Output the [x, y] coordinate of the center of the cell containing the given text.  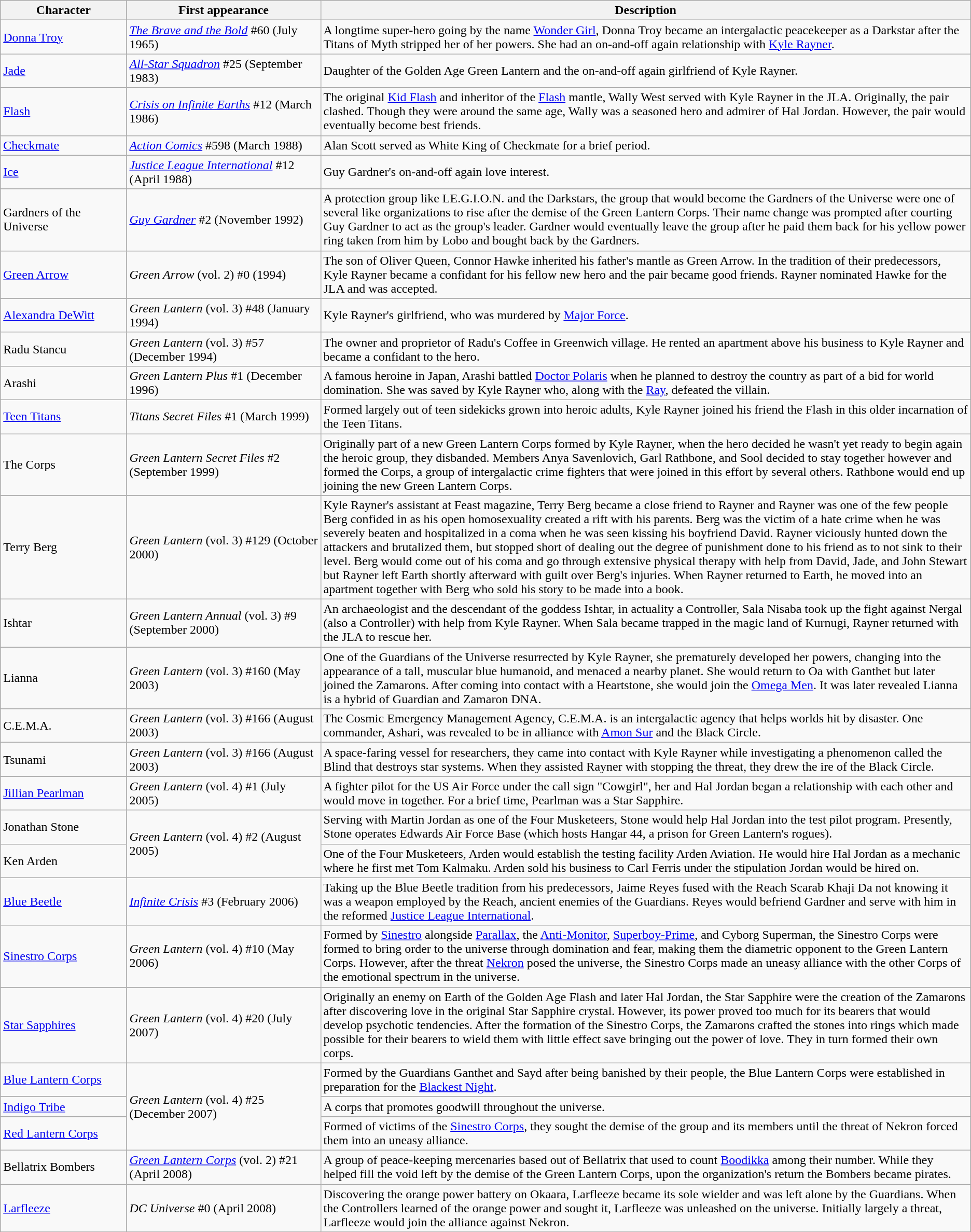
Green Lantern Corps (vol. 2) #21 (April 2008) [224, 1167]
Jillian Pearlman [63, 793]
Guy Gardner's on-and-off again love interest. [645, 172]
Red Lantern Corps [63, 1133]
Green Lantern (vol. 3) #48 (January 1994) [224, 316]
Jade [63, 71]
Indigo Tribe [63, 1106]
The Corps [63, 465]
Jonathan Stone [63, 827]
Infinite Crisis #3 (February 2006) [224, 901]
Teen Titans [63, 416]
Green Lantern (vol. 3) #129 (October 2000) [224, 547]
Tsunami [63, 760]
Alexandra DeWitt [63, 316]
Terry Berg [63, 547]
Ice [63, 172]
The Brave and the Bold #60 (July 1965) [224, 37]
Kyle Rayner's girlfriend, who was murdered by Major Force. [645, 316]
Lianna [63, 678]
Gardners of the Universe [63, 220]
Ken Arden [63, 860]
DC Universe #0 (April 2008) [224, 1208]
Ishtar [63, 623]
Green Lantern (vol. 4) #2 (August 2005) [224, 844]
All-Star Squadron #25 (September 1983) [224, 71]
Character [63, 10]
Description [645, 10]
Star Sapphires [63, 1025]
Alan Scott served as White King of Checkmate for a brief period. [645, 145]
Green Lantern Plus #1 (December 1996) [224, 383]
Green Lantern (vol. 4) #25 (December 2007) [224, 1106]
Green Lantern Annual (vol. 3) #9 (September 2000) [224, 623]
Action Comics #598 (March 1988) [224, 145]
Crisis on Infinite Earths #12 (March 1986) [224, 112]
First appearance [224, 10]
Checkmate [63, 145]
Donna Troy [63, 37]
Green Arrow (vol. 2) #0 (1994) [224, 275]
Green Lantern (vol. 3) #57 (December 1994) [224, 349]
Green Lantern (vol. 4) #10 (May 2006) [224, 956]
Green Arrow [63, 275]
Titans Secret Files #1 (March 1999) [224, 416]
Flash [63, 112]
Sinestro Corps [63, 956]
Blue Beetle [63, 901]
Blue Lantern Corps [63, 1079]
Green Lantern (vol. 4) #20 (July 2007) [224, 1025]
Green Lantern (vol. 3) #160 (May 2003) [224, 678]
Formed largely out of teen sidekicks grown into heroic adults, Kyle Rayner joined his friend the Flash in this older incarnation of the Teen Titans. [645, 416]
A corps that promotes goodwill throughout the universe. [645, 1106]
Guy Gardner #2 (November 1992) [224, 220]
Green Lantern Secret Files #2 (September 1999) [224, 465]
Bellatrix Bombers [63, 1167]
Green Lantern (vol. 4) #1 (July 2005) [224, 793]
Daughter of the Golden Age Green Lantern and the on-and-off again girlfriend of Kyle Rayner. [645, 71]
Larfleeze [63, 1208]
Justice League International #12 (April 1988) [224, 172]
Arashi [63, 383]
Radu Stancu [63, 349]
C.E.M.A. [63, 725]
